Identify which cell holds the provided text, then report its [X, Y] central coordinate. 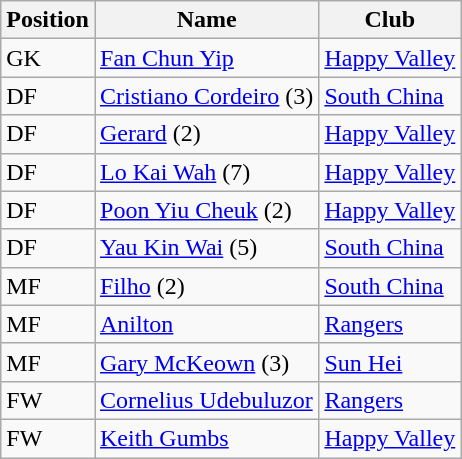
Filho (2) [206, 286]
Cristiano Cordeiro (3) [206, 96]
Anilton [206, 324]
Name [206, 20]
Sun Hei [390, 362]
Club [390, 20]
Cornelius Udebuluzor [206, 400]
Poon Yiu Cheuk (2) [206, 210]
Lo Kai Wah (7) [206, 172]
Gerard (2) [206, 134]
GK [48, 58]
Fan Chun Yip [206, 58]
Keith Gumbs [206, 438]
Yau Kin Wai (5) [206, 248]
Gary McKeown (3) [206, 362]
Position [48, 20]
